Scan for the cell matching the given text and deliver its (x, y) coordinate at center. 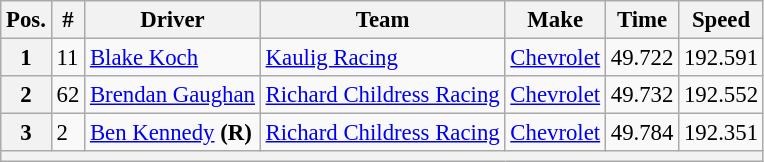
Speed (722, 20)
62 (68, 95)
192.552 (722, 95)
Team (382, 20)
1 (26, 58)
49.722 (642, 58)
Brendan Gaughan (173, 95)
Make (555, 20)
Kaulig Racing (382, 58)
Time (642, 20)
Pos. (26, 20)
# (68, 20)
192.351 (722, 133)
Driver (173, 20)
Ben Kennedy (R) (173, 133)
49.784 (642, 133)
192.591 (722, 58)
49.732 (642, 95)
3 (26, 133)
Blake Koch (173, 58)
11 (68, 58)
